Extract the (X, Y) coordinate from the center of the cell holding the provided text.  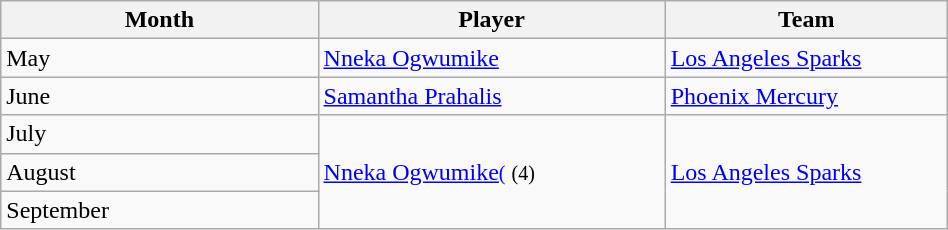
May (160, 58)
Player (492, 20)
July (160, 134)
Samantha Prahalis (492, 96)
Phoenix Mercury (806, 96)
Nneka Ogwumike (492, 58)
Nneka Ogwumike( (4) (492, 172)
Team (806, 20)
Month (160, 20)
August (160, 172)
June (160, 96)
September (160, 210)
